Return [X, Y] of the center of cell containing provided text 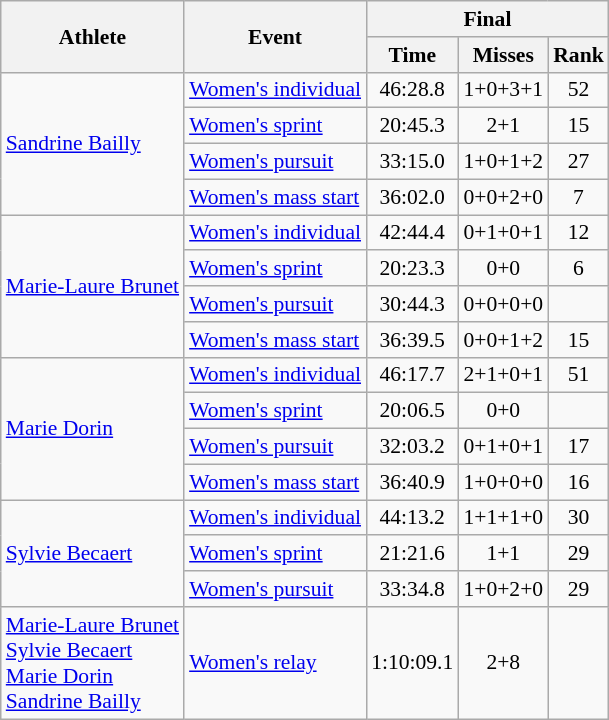
1+0+2+0 [503, 589]
33:15.0 [412, 162]
1:10:09.1 [412, 663]
20:06.5 [412, 411]
1+0+0+0 [503, 482]
Event [275, 36]
17 [578, 447]
6 [578, 269]
Sandrine Bailly [92, 143]
Marie-Laure BrunetSylvie BecaertMarie DorinSandrine Bailly [92, 663]
2+8 [503, 663]
12 [578, 233]
Marie-Laure Brunet [92, 286]
44:13.2 [412, 518]
46:28.8 [412, 90]
Time [412, 55]
1+0+3+1 [503, 90]
0+0+1+2 [503, 340]
51 [578, 375]
32:03.2 [412, 447]
33:34.8 [412, 589]
Sylvie Becaert [92, 554]
30 [578, 518]
21:21.6 [412, 554]
Women's relay [275, 663]
1+0+1+2 [503, 162]
7 [578, 197]
1+1 [503, 554]
0+0+0+0 [503, 304]
46:17.7 [412, 375]
20:23.3 [412, 269]
2+1+0+1 [503, 375]
Athlete [92, 36]
36:02.0 [412, 197]
36:40.9 [412, 482]
52 [578, 90]
Rank [578, 55]
0+0+2+0 [503, 197]
20:45.3 [412, 126]
42:44.4 [412, 233]
2+1 [503, 126]
1+1+1+0 [503, 518]
36:39.5 [412, 340]
Misses [503, 55]
30:44.3 [412, 304]
16 [578, 482]
Marie Dorin [92, 428]
27 [578, 162]
Final [488, 19]
